Identify which cell holds the provided text, then report its [x, y] central coordinate. 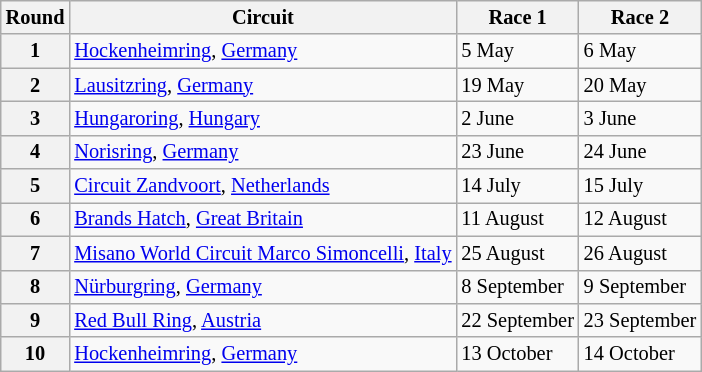
8 [36, 287]
3 [36, 118]
Race 2 [640, 17]
5 [36, 186]
3 June [640, 118]
1 [36, 51]
Race 1 [517, 17]
7 [36, 253]
6 [36, 219]
Lausitzring, Germany [262, 85]
2 [36, 85]
Misano World Circuit Marco Simoncelli, Italy [262, 253]
19 May [517, 85]
8 September [517, 287]
Hungaroring, Hungary [262, 118]
Nürburgring, Germany [262, 287]
13 October [517, 354]
10 [36, 354]
Norisring, Germany [262, 152]
22 September [517, 320]
25 August [517, 253]
9 September [640, 287]
6 May [640, 51]
Red Bull Ring, Austria [262, 320]
12 August [640, 219]
9 [36, 320]
24 June [640, 152]
23 September [640, 320]
4 [36, 152]
15 July [640, 186]
23 June [517, 152]
Brands Hatch, Great Britain [262, 219]
11 August [517, 219]
Circuit Zandvoort, Netherlands [262, 186]
14 July [517, 186]
2 June [517, 118]
26 August [640, 253]
20 May [640, 85]
5 May [517, 51]
14 October [640, 354]
Circuit [262, 17]
Round [36, 17]
